From the cell containing the given text, extract its center point as [X, Y] coordinate. 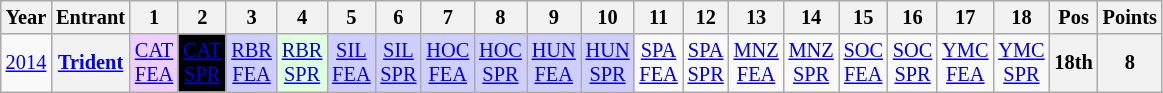
HOCFEA [448, 63]
5 [351, 17]
7 [448, 17]
14 [812, 17]
HUNFEA [554, 63]
SPASPR [706, 63]
17 [965, 17]
YMCSPR [1021, 63]
SILFEA [351, 63]
10 [608, 17]
YMCFEA [965, 63]
13 [756, 17]
SOCFEA [864, 63]
HOCSPR [500, 63]
2 [202, 17]
4 [302, 17]
MNZSPR [812, 63]
RBRFEA [251, 63]
Trident [90, 63]
16 [912, 17]
CATFEA [154, 63]
12 [706, 17]
Points [1130, 17]
Pos [1074, 17]
9 [554, 17]
3 [251, 17]
SILSPR [398, 63]
RBRSPR [302, 63]
2014 [26, 63]
1 [154, 17]
18th [1074, 63]
CATSPR [202, 63]
Entrant [90, 17]
6 [398, 17]
18 [1021, 17]
11 [658, 17]
15 [864, 17]
HUNSPR [608, 63]
Year [26, 17]
MNZFEA [756, 63]
SPAFEA [658, 63]
SOCSPR [912, 63]
